Output the [X, Y] coordinate of the center of the cell containing the given text.  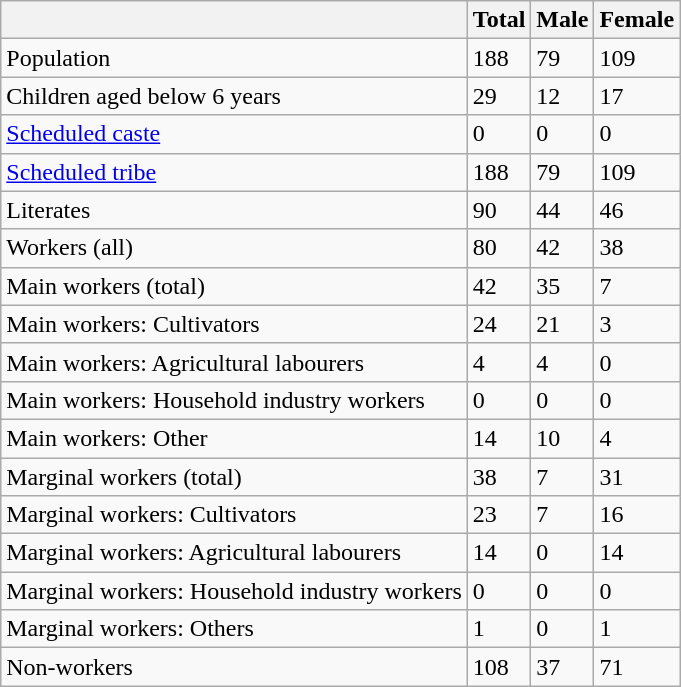
Marginal workers: Agricultural labourers [234, 553]
Main workers: Agricultural labourers [234, 362]
37 [562, 667]
Male [562, 20]
Workers (all) [234, 248]
3 [637, 324]
108 [499, 667]
Marginal workers (total) [234, 477]
Scheduled caste [234, 134]
17 [637, 96]
10 [562, 438]
24 [499, 324]
Main workers: Cultivators [234, 324]
44 [562, 210]
Scheduled tribe [234, 172]
12 [562, 96]
29 [499, 96]
46 [637, 210]
90 [499, 210]
Marginal workers: Cultivators [234, 515]
Marginal workers: Household industry workers [234, 591]
Literates [234, 210]
Children aged below 6 years [234, 96]
31 [637, 477]
21 [562, 324]
Non-workers [234, 667]
16 [637, 515]
80 [499, 248]
Female [637, 20]
Main workers (total) [234, 286]
71 [637, 667]
Main workers: Other [234, 438]
35 [562, 286]
Marginal workers: Others [234, 629]
Population [234, 58]
23 [499, 515]
Main workers: Household industry workers [234, 400]
Total [499, 20]
